Pinpoint the cell where the given text exists, returning its [X, Y] midpoint coordinate. 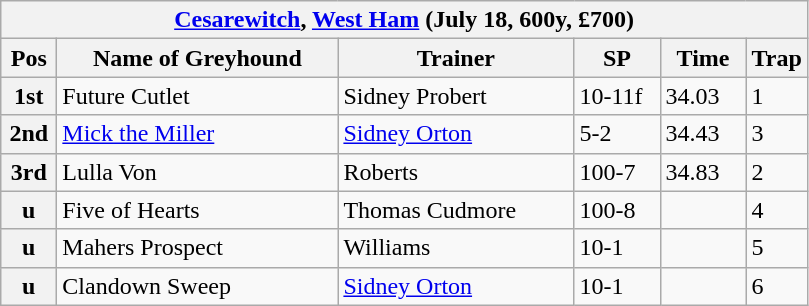
3 [776, 134]
Trainer [456, 58]
34.03 [703, 96]
Roberts [456, 172]
Williams [456, 248]
Clandown Sweep [198, 286]
5-2 [617, 134]
SP [617, 58]
Pos [29, 58]
6 [776, 286]
Cesarewitch, West Ham (July 18, 600y, £700) [404, 20]
3rd [29, 172]
34.43 [703, 134]
2 [776, 172]
Thomas Cudmore [456, 210]
Mick the Miller [198, 134]
34.83 [703, 172]
1 [776, 96]
Mahers Prospect [198, 248]
1st [29, 96]
Name of Greyhound [198, 58]
2nd [29, 134]
Trap [776, 58]
Time [703, 58]
100-7 [617, 172]
10-11f [617, 96]
Five of Hearts [198, 210]
100-8 [617, 210]
Lulla Von [198, 172]
Future Cutlet [198, 96]
5 [776, 248]
4 [776, 210]
Sidney Probert [456, 96]
